Pinpoint the cell where the given text exists, returning its [X, Y] midpoint coordinate. 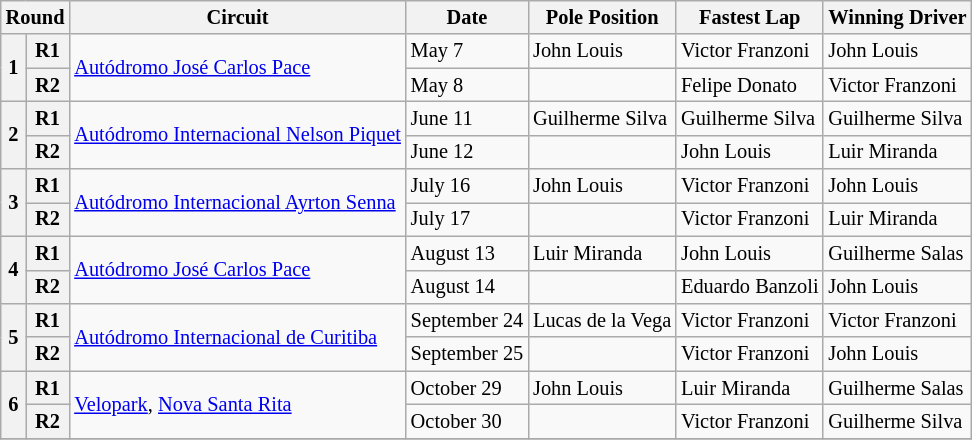
Circuit [237, 17]
May 8 [467, 85]
1 [14, 68]
3 [14, 202]
Round [36, 17]
5 [14, 336]
September 25 [467, 354]
Winning Driver [897, 17]
August 14 [467, 287]
October 29 [467, 388]
May 7 [467, 51]
Pole Position [602, 17]
October 30 [467, 421]
4 [14, 270]
Velopark, Nova Santa Rita [237, 404]
6 [14, 404]
Eduardo Banzoli [750, 287]
June 12 [467, 152]
July 16 [467, 186]
June 11 [467, 118]
Autódromo Internacional Nelson Piquet [237, 134]
Autódromo Internacional de Curitiba [237, 336]
July 17 [467, 219]
Autódromo Internacional Ayrton Senna [237, 202]
Felipe Donato [750, 85]
Fastest Lap [750, 17]
August 13 [467, 253]
Lucas de la Vega [602, 320]
2 [14, 134]
September 24 [467, 320]
Date [467, 17]
